Provide the [x, y] coordinate of the cell's center where the given text is located.  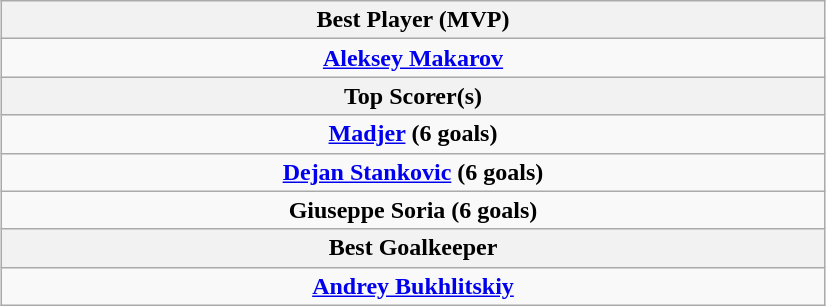
Best Goalkeeper [412, 248]
Andrey Bukhlitskiy [412, 286]
Best Player (MVP) [412, 20]
Dejan Stankovic (6 goals) [412, 172]
Giuseppe Soria (6 goals) [412, 210]
Top Scorer(s) [412, 96]
Madjer (6 goals) [412, 134]
Aleksey Makarov [412, 58]
